Capture the cell that displays the provided text and extract its (x, y) central coordinate. 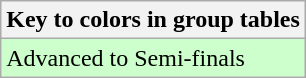
Key to colors in group tables (154, 20)
Advanced to Semi-finals (154, 58)
